Determine the (X, Y) coordinate at the center of the cell enclosing the given text.  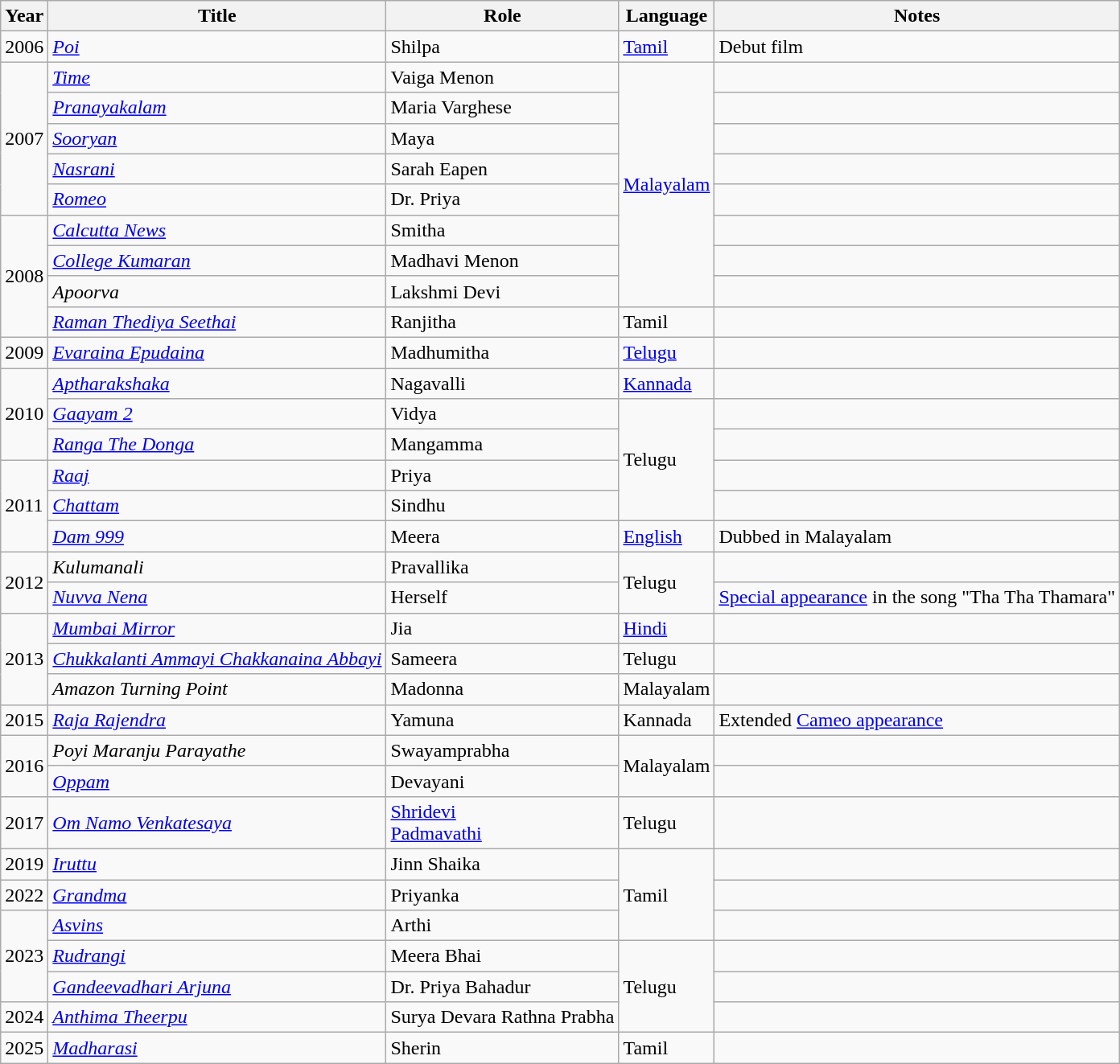
2019 (24, 864)
Madharasi (217, 1048)
Kulumanali (217, 567)
Sameera (502, 659)
Asvins (217, 926)
Title (217, 16)
Language (666, 16)
2013 (24, 659)
2006 (24, 47)
Dam 999 (217, 536)
Raaj (217, 475)
2011 (24, 506)
Special appearance in the song "Tha Tha Thamara" (917, 598)
Madonna (502, 689)
Ranjitha (502, 322)
2009 (24, 352)
Devayani (502, 781)
Arthi (502, 926)
Sherin (502, 1048)
Vaiga Menon (502, 77)
Extended Cameo appearance (917, 720)
Yamuna (502, 720)
Mumbai Mirror (217, 628)
Jinn Shaika (502, 864)
Apoorva (217, 291)
2025 (24, 1048)
ShrideviPadmavathi (502, 822)
Gaayam 2 (217, 414)
Jia (502, 628)
Sooryan (217, 138)
Iruttu (217, 864)
Swayamprabha (502, 750)
2008 (24, 276)
Poi (217, 47)
Evaraina Epudaina (217, 352)
Madhumitha (502, 352)
Mangamma (502, 445)
Debut film (917, 47)
Priya (502, 475)
Herself (502, 598)
Dr. Priya (502, 199)
Romeo (217, 199)
2016 (24, 766)
2015 (24, 720)
Poyi Maranju Parayathe (217, 750)
Sindhu (502, 506)
2017 (24, 822)
2022 (24, 895)
2010 (24, 414)
Maya (502, 138)
Nagavalli (502, 384)
Om Namo Venkatesaya (217, 822)
2007 (24, 138)
Time (217, 77)
Smitha (502, 230)
2023 (24, 956)
Shilpa (502, 47)
Grandma (217, 895)
Anthima Theerpu (217, 1017)
Chattam (217, 506)
Raman Thediya Seethai (217, 322)
2024 (24, 1017)
Dubbed in Malayalam (917, 536)
Nuvva Nena (217, 598)
Notes (917, 16)
College Kumaran (217, 261)
Hindi (666, 628)
2012 (24, 582)
Calcutta News (217, 230)
Sarah Eapen (502, 169)
Maria Varghese (502, 108)
Dr. Priya Bahadur (502, 987)
Nasrani (217, 169)
Oppam (217, 781)
Lakshmi Devi (502, 291)
Raja Rajendra (217, 720)
Ranga The Donga (217, 445)
Chukkalanti Ammayi Chakkanaina Abbayi (217, 659)
Madhavi Menon (502, 261)
English (666, 536)
Priyanka (502, 895)
Surya Devara Rathna Prabha (502, 1017)
Vidya (502, 414)
Pranayakalam (217, 108)
Meera Bhai (502, 956)
Role (502, 16)
Rudrangi (217, 956)
Amazon Turning Point (217, 689)
Pravallika (502, 567)
Meera (502, 536)
Gandeevadhari Arjuna (217, 987)
Aptharakshaka (217, 384)
Year (24, 16)
